Identify which cell holds the provided text, then report its [X, Y] central coordinate. 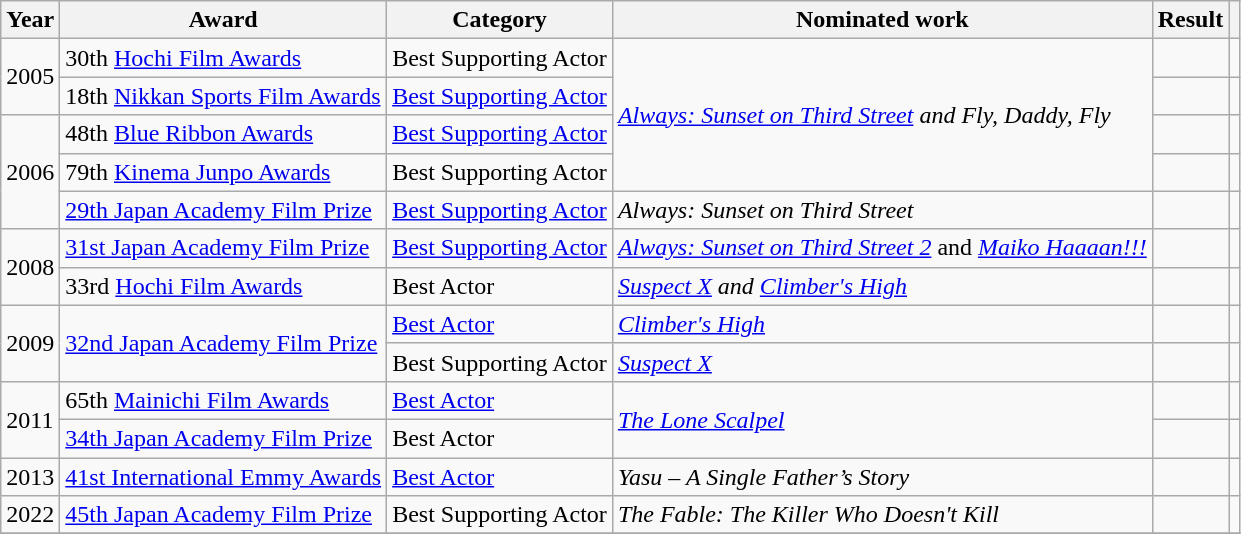
2013 [30, 477]
34th Japan Academy Film Prize [224, 438]
Award [224, 20]
2005 [30, 77]
Suspect X [882, 362]
Category [500, 20]
Always: Sunset on Third Street 2 and Maiko Haaaan!!! [882, 248]
18th Nikkan Sports Film Awards [224, 96]
The Fable: The Killer Who Doesn't Kill [882, 515]
30th Hochi Film Awards [224, 58]
32nd Japan Academy Film Prize [224, 343]
Year [30, 20]
2006 [30, 172]
2008 [30, 267]
48th Blue Ribbon Awards [224, 134]
Nominated work [882, 20]
29th Japan Academy Film Prize [224, 210]
79th Kinema Junpo Awards [224, 172]
2011 [30, 419]
The Lone Scalpel [882, 419]
Always: Sunset on Third Street and Fly, Daddy, Fly [882, 115]
41st International Emmy Awards [224, 477]
65th Mainichi Film Awards [224, 400]
45th Japan Academy Film Prize [224, 515]
Yasu – A Single Father’s Story [882, 477]
Suspect X and Climber's High [882, 286]
2022 [30, 515]
Climber's High [882, 324]
31st Japan Academy Film Prize [224, 248]
2009 [30, 343]
Result [1190, 20]
33rd Hochi Film Awards [224, 286]
Always: Sunset on Third Street [882, 210]
